Determine the [X, Y] coordinate at the center of the cell enclosing the given text.  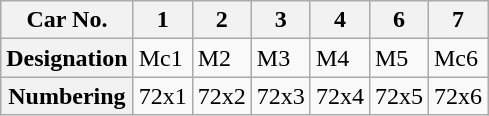
Mc6 [458, 58]
72x4 [340, 96]
1 [162, 20]
72x2 [222, 96]
72x5 [398, 96]
72x3 [280, 96]
72x1 [162, 96]
Mc1 [162, 58]
72x6 [458, 96]
Car No. [67, 20]
M5 [398, 58]
6 [398, 20]
2 [222, 20]
M3 [280, 58]
Numbering [67, 96]
4 [340, 20]
Designation [67, 58]
3 [280, 20]
7 [458, 20]
M2 [222, 58]
M4 [340, 58]
